Search for the cell housing the specified text and yield its [X, Y] center coordinate. 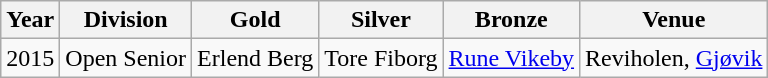
Division [126, 20]
Gold [256, 20]
Reviholen, Gjøvik [674, 58]
Tore Fiborg [381, 58]
Venue [674, 20]
Bronze [511, 20]
Erlend Berg [256, 58]
Silver [381, 20]
Open Senior [126, 58]
Rune Vikeby [511, 58]
Year [30, 20]
2015 [30, 58]
